Scan for the cell matching the given text and deliver its [X, Y] coordinate at center. 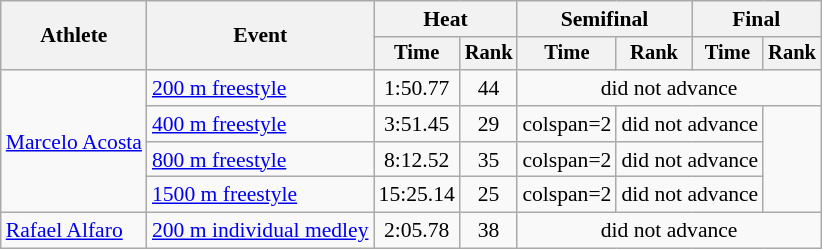
2:05.78 [417, 231]
3:51.45 [417, 124]
8:12.52 [417, 160]
Semifinal [604, 19]
25 [489, 195]
400 m freestyle [260, 124]
1:50.77 [417, 88]
Final [756, 19]
15:25.14 [417, 195]
Heat [446, 19]
800 m freestyle [260, 160]
1500 m freestyle [260, 195]
200 m individual medley [260, 231]
Rafael Alfaro [74, 231]
Athlete [74, 36]
35 [489, 160]
29 [489, 124]
Marcelo Acosta [74, 141]
44 [489, 88]
Event [260, 36]
38 [489, 231]
200 m freestyle [260, 88]
